Find where the given text appears and provide that cell's center as [x, y] coordinate. 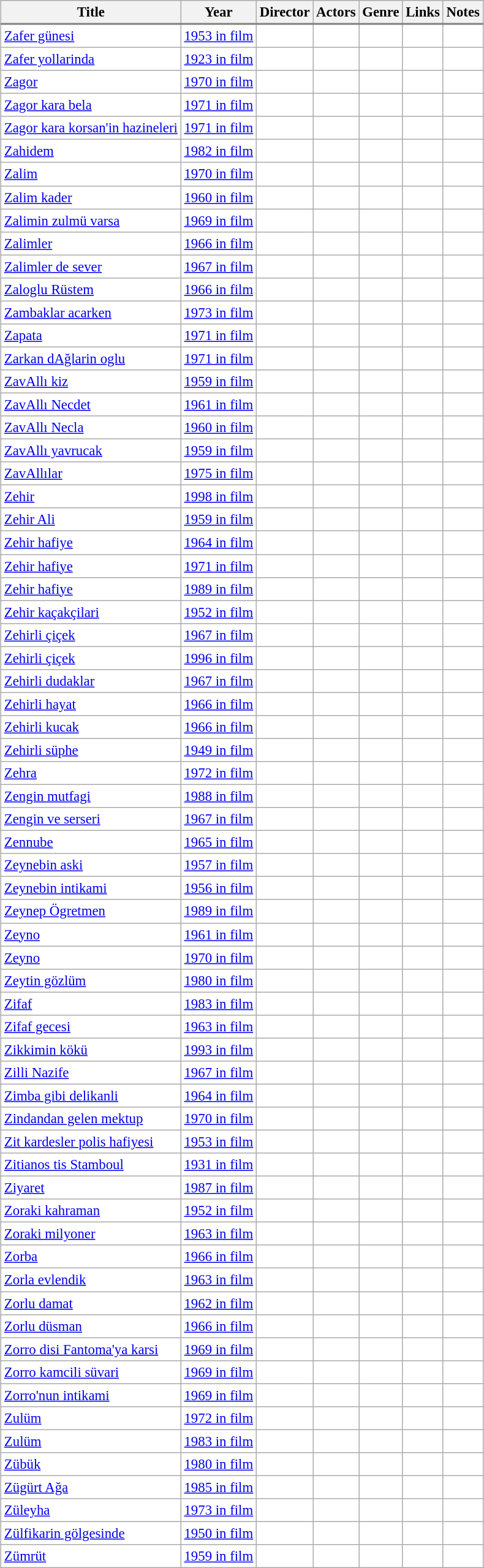
Zehirli kucak [91, 727]
Zümrüt [91, 1556]
Zagor kara bela [91, 105]
Genre [381, 12]
Zeynep Ögretmen [91, 911]
Zehir Ali [91, 520]
Zoraki kahraman [91, 1211]
Zengin ve serseri [91, 819]
Zilli Nazife [91, 1073]
1982 in film [218, 151]
1993 in film [218, 1050]
Zülfikarin gölgesinde [91, 1533]
Zalimin zulmü varsa [91, 221]
Zehirli dudaklar [91, 681]
Zalimler de sever [91, 267]
Zehir [91, 497]
Director [284, 12]
Zehirli hayat [91, 704]
1996 in film [218, 658]
1950 in film [218, 1533]
Zikkimin kökü [91, 1050]
ZavAllılar [91, 474]
ZavAllı kiz [91, 382]
Zifaf [91, 1004]
Zeynebin aski [91, 865]
Zit kardesler polis hafiyesi [91, 1142]
Actors [336, 12]
Zifaf gecesi [91, 1026]
1962 in film [218, 1303]
Zalim kader [91, 197]
Zimba gibi delikanli [91, 1096]
1956 in film [218, 888]
Zalim [91, 174]
Züleyha [91, 1510]
Zennube [91, 843]
Zorro'nun intikami [91, 1395]
1957 in film [218, 865]
Zahidem [91, 151]
Zorro disi Fantoma'ya karsi [91, 1349]
Zorla evlendik [91, 1280]
Zapata [91, 336]
Zehir kaçakçilari [91, 612]
Zitianos tis Stamboul [91, 1165]
Zorro kamcili süvari [91, 1372]
Year [218, 12]
Zambaklar acarken [91, 312]
ZavAllı Necla [91, 428]
Zehra [91, 773]
Zalimler [91, 243]
Zeytin gözlüm [91, 980]
Title [91, 12]
1975 in film [218, 474]
Zügürt Ağa [91, 1487]
Zarkan dAğlarin oglu [91, 358]
Zorba [91, 1257]
1923 in film [218, 59]
Zorlu damat [91, 1303]
Zengin mutfagi [91, 796]
ZavAllı Necdet [91, 404]
Zafer günesi [91, 36]
Zorlu düsman [91, 1326]
1985 in film [218, 1487]
ZavAllı yavrucak [91, 451]
1998 in film [218, 497]
1949 in film [218, 750]
Zehirli süphe [91, 750]
Links [423, 12]
Zafer yollarinda [91, 59]
Zoraki milyoner [91, 1234]
Zagor [91, 82]
1965 in film [218, 843]
1987 in film [218, 1188]
1988 in film [218, 796]
Notes [463, 12]
Ziyaret [91, 1188]
Zaloglu Rüstem [91, 289]
Zübük [91, 1464]
Zagor kara korsan'in hazineleri [91, 128]
Zindandan gelen mektup [91, 1119]
Zeynebin intikami [91, 888]
1931 in film [218, 1165]
